Extract the (x, y) coordinate from the center of the cell holding the provided text.  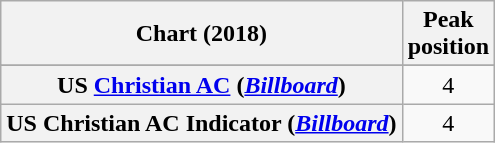
Peak position (448, 34)
US Christian AC (Billboard) (202, 85)
US Christian AC Indicator (Billboard) (202, 123)
Chart (2018) (202, 34)
